Detect which cell encompasses the target text, then output its [x, y] center coordinate. 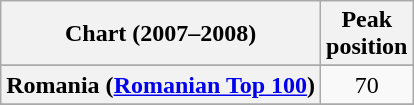
Chart (2007–2008) [161, 34]
70 [367, 85]
Peakposition [367, 34]
Romania (Romanian Top 100) [161, 85]
